Determine the [X, Y] coordinate at the center of the cell enclosing the given text.  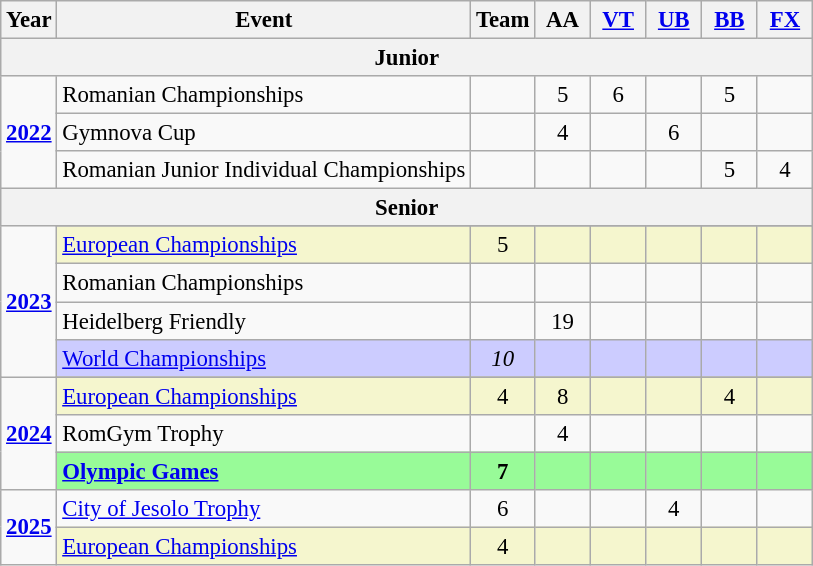
Year [29, 20]
Romanian Junior Individual Championships [264, 170]
10 [503, 358]
Team [503, 20]
Senior [407, 208]
Gymnova Cup [264, 133]
World Championships [264, 358]
Event [264, 20]
BB [730, 20]
2023 [29, 301]
19 [563, 321]
2024 [29, 434]
Heidelberg Friendly [264, 321]
FX [785, 20]
UB [674, 20]
RomGym Trophy [264, 433]
City of Jesolo Trophy [264, 509]
2025 [29, 528]
AA [563, 20]
8 [563, 396]
7 [503, 471]
2022 [29, 132]
VT [618, 20]
Junior [407, 58]
Olympic Games [264, 471]
